Identify which cell holds the provided text, then report its (x, y) central coordinate. 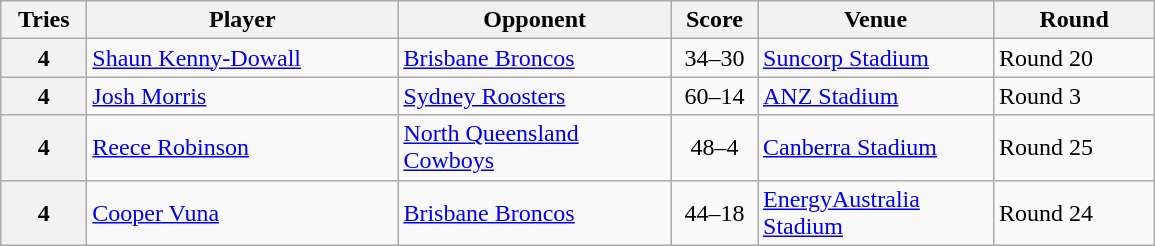
Opponent (535, 20)
North Queensland Cowboys (535, 148)
Score (714, 20)
Round 24 (1074, 212)
Shaun Kenny-Dowall (242, 58)
Round (1074, 20)
Sydney Roosters (535, 96)
Venue (876, 20)
Round 25 (1074, 148)
EnergyAustralia Stadium (876, 212)
48–4 (714, 148)
Cooper Vuna (242, 212)
Round 3 (1074, 96)
Canberra Stadium (876, 148)
ANZ Stadium (876, 96)
44–18 (714, 212)
Player (242, 20)
Reece Robinson (242, 148)
Tries (44, 20)
34–30 (714, 58)
60–14 (714, 96)
Josh Morris (242, 96)
Suncorp Stadium (876, 58)
Round 20 (1074, 58)
